Return [X, Y] of the center of cell containing provided text 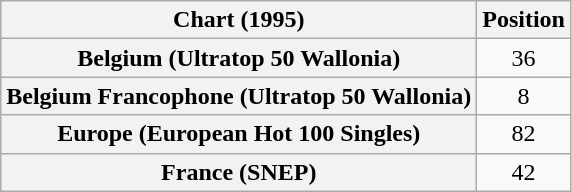
Position [524, 20]
82 [524, 134]
8 [524, 96]
Europe (European Hot 100 Singles) [239, 134]
Chart (1995) [239, 20]
Belgium (Ultratop 50 Wallonia) [239, 58]
France (SNEP) [239, 172]
Belgium Francophone (Ultratop 50 Wallonia) [239, 96]
36 [524, 58]
42 [524, 172]
